Extract the [x, y] coordinate from the center of the cell holding the provided text.  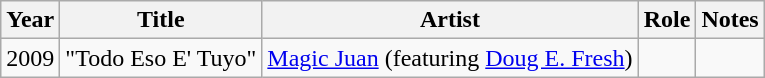
Year [30, 20]
Magic Juan (featuring Doug E. Fresh) [450, 58]
2009 [30, 58]
"Todo Eso E' Tuyo" [161, 58]
Notes [730, 20]
Artist [450, 20]
Role [667, 20]
Title [161, 20]
